Identify which cell holds the provided text, then report its [x, y] central coordinate. 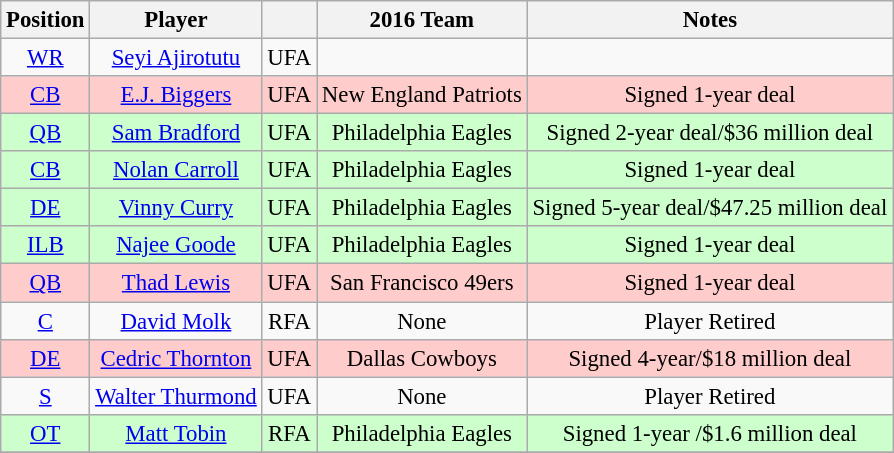
C [46, 321]
Seyi Ajirotutu [176, 58]
Matt Tobin [176, 433]
Signed 4-year/$18 million deal [710, 358]
Notes [710, 20]
E.J. Biggers [176, 95]
Walter Thurmond [176, 396]
Sam Bradford [176, 133]
S [46, 396]
Position [46, 20]
Nolan Carroll [176, 170]
WR [46, 58]
New England Patriots [422, 95]
Signed 1-year /$1.6 million deal [710, 433]
Player [176, 20]
OT [46, 433]
Cedric Thornton [176, 358]
Najee Goode [176, 245]
Dallas Cowboys [422, 358]
Signed 2-year deal/$36 million deal [710, 133]
Signed 5-year deal/$47.25 million deal [710, 208]
David Molk [176, 321]
Thad Lewis [176, 283]
San Francisco 49ers [422, 283]
ILB [46, 245]
2016 Team [422, 20]
Vinny Curry [176, 208]
